Return (X, Y) of the center of cell containing provided text 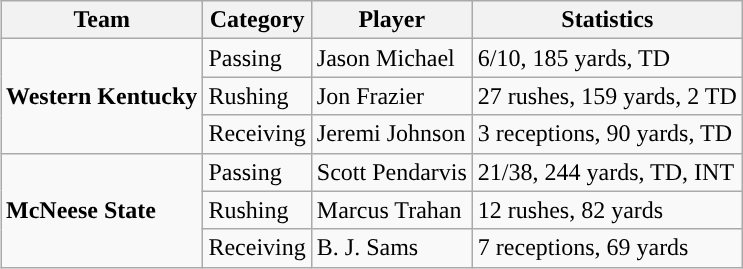
21/38, 244 yards, TD, INT (607, 172)
Jason Michael (392, 58)
7 receptions, 69 yards (607, 248)
Scott Pendarvis (392, 172)
Category (257, 20)
B. J. Sams (392, 248)
McNeese State (101, 210)
Marcus Trahan (392, 210)
Team (101, 20)
Western Kentucky (101, 96)
Statistics (607, 20)
Jeremi Johnson (392, 134)
6/10, 185 yards, TD (607, 58)
3 receptions, 90 yards, TD (607, 134)
Player (392, 20)
27 rushes, 159 yards, 2 TD (607, 96)
12 rushes, 82 yards (607, 210)
Jon Frazier (392, 96)
